From the cell containing the given text, extract its center point as (X, Y) coordinate. 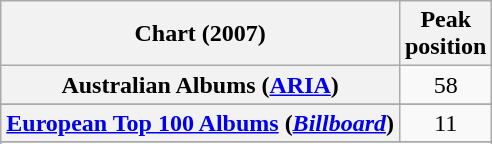
Chart (2007) (200, 34)
European Top 100 Albums (Billboard) (200, 123)
Peakposition (445, 34)
11 (445, 123)
Australian Albums (ARIA) (200, 85)
58 (445, 85)
